Determine the [x, y] coordinate at the center of the cell enclosing the given text.  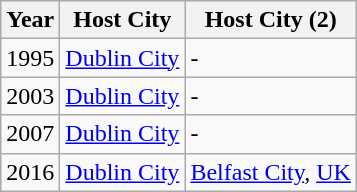
Belfast City, UK [270, 172]
1995 [30, 58]
2007 [30, 134]
Host City (2) [270, 20]
2003 [30, 96]
Host City [122, 20]
2016 [30, 172]
Year [30, 20]
